Detect which cell encompasses the target text, then output its (x, y) center coordinate. 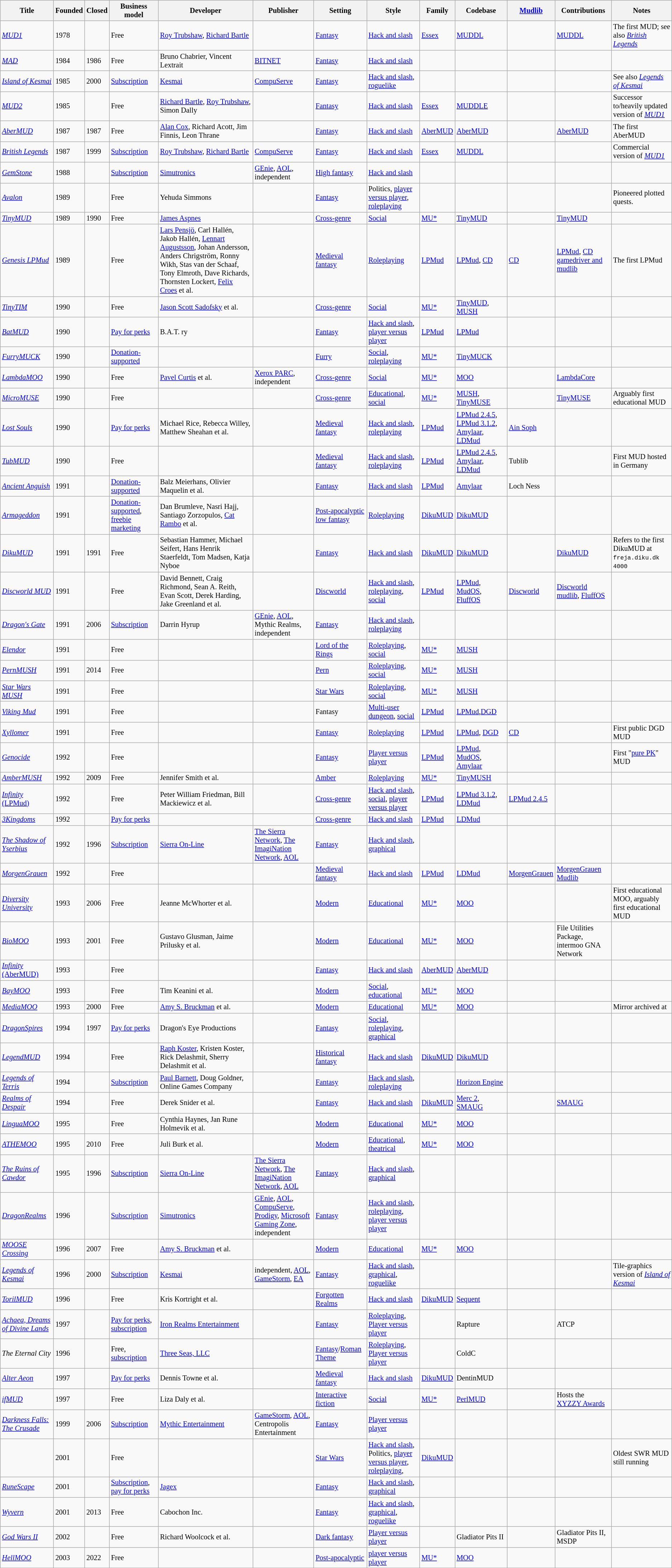
Business model (134, 10)
Donation-supported, freebie marketing (134, 515)
Dragon's Gate (27, 625)
Legends of Kesmai (27, 1274)
Richard Bartle, Roy Trubshaw, Simon Dally (206, 106)
First public DGD MUD (642, 732)
Family (437, 10)
Pay for perks, subscription (134, 1324)
Tublib (531, 461)
LPMud, CD gamedriver and mudlib (583, 260)
Oldest SWR MUD still running (642, 1458)
Infinity (AberMUD) (27, 970)
Juli Burk et al. (206, 1144)
Alan Cox, Richard Acott, Jim Finnis, Leon Thrane (206, 131)
MorgenGrauen Mudlib (583, 874)
SMAUG (583, 1103)
First "pure PK" MUD (642, 757)
GEnie, AOL, CompuServe, Prodigy, Microsoft Gaming Zone, independent (283, 1216)
Derek Snider et al. (206, 1103)
Forgotten Realms (340, 1299)
DragonSpires (27, 1028)
Educational, social (393, 398)
Fantasy/Roman Theme (340, 1354)
Tim Keanini et al. (206, 991)
2014 (97, 670)
2009 (97, 778)
Hack and slash, roguelike (393, 81)
Discworld mudlib, FluffOS (583, 591)
Hack and slash, social, player versus player (393, 799)
TubMUD (27, 461)
GameStorm, AOL, Centropolis Entertainment (283, 1424)
BayMOO (27, 991)
Paul Barnett, Doug Goldner, Online Games Company (206, 1082)
LPMud 2.4.5, LPMud 3.1.2, Amylaar, LDMud (481, 428)
Loch Ness (531, 486)
Publisher (283, 10)
Social, roleplaying, graphical (393, 1028)
James Aspnes (206, 218)
The first AberMUD (642, 131)
Contri­butions (583, 10)
GEnie, AOL, independent (283, 173)
LegendMUD (27, 1057)
LPMud 3.1.2, LDMud (481, 799)
The first MUD; see also British Legends (642, 36)
See also Legends of Kesmai (642, 81)
Amber (340, 778)
Codebase (481, 10)
Viking Mud (27, 712)
Liza Daly et al. (206, 1399)
Achaea, Dreams of Divine Lands (27, 1324)
Island of Kesmai (27, 81)
LPMud, MudOS, Amylaar (481, 757)
1988 (70, 173)
Diversity University (27, 903)
Founded (70, 10)
TinyTIM (27, 307)
Infinity (LPMud) (27, 799)
Cabochon Inc. (206, 1512)
Balz Meierhans, Olivier Maquelin et al. (206, 486)
LinguaMOO (27, 1124)
BatMUD (27, 332)
Amylaar (481, 486)
Setting (340, 10)
Cynthia Haynes, Jan Rune Holmevik et al. (206, 1124)
Peter William Friedman, Bill Mackiewicz et al. (206, 799)
Furry (340, 357)
MUD2 (27, 106)
Genesis LPMud (27, 260)
Genocide (27, 757)
Tile-graphics version of Island of Kesmai (642, 1274)
Avalon (27, 198)
British Legends (27, 152)
1986 (97, 61)
Social, educational (393, 991)
PernMUSH (27, 670)
Post-apocalyptic low fantasy (340, 515)
Ain Soph (531, 428)
Pern (340, 670)
Elendor (27, 650)
player versus player (393, 1558)
LPMud, CD (481, 260)
The first LPMud (642, 260)
Star Wars MUSH (27, 691)
Wyvern (27, 1512)
LPMud,DGD (481, 712)
2013 (97, 1512)
God Wars II (27, 1537)
GEnie, AOL, Mythic Realms, independent (283, 625)
Dennis Towne et al. (206, 1378)
Rapture (481, 1324)
First educational MOO, arguably first educational MUD (642, 903)
Ancient Anguish (27, 486)
Gustavo Glusman, Jaime Prilusky et al. (206, 941)
First MUD hosted in Germany (642, 461)
TinyMUSH (481, 778)
MUSH, TinyMUSE (481, 398)
The Shadow of Yserbius (27, 844)
MUD1 (27, 36)
1984 (70, 61)
Horizon Engine (481, 1082)
PerlMUD (481, 1399)
GemStone (27, 173)
Sebastian Hammer, Michael Seifert, Hans Henrik Staerfeldt, Tom Madsen, Katja Nyboe (206, 553)
LambdaMOO (27, 378)
Hosts the XYZZY Awards (583, 1399)
Lord of the Rings (340, 650)
Mudlib (531, 10)
Dark fantasy (340, 1537)
Darrin Hyrup (206, 625)
Educational, theatrical (393, 1144)
DragonRealms (27, 1216)
Lost Souls (27, 428)
BITNET (283, 61)
Michael Rice, Rebecca Willey, Matthew Sheahan et al. (206, 428)
Historical fantasy (340, 1057)
Multi-user dungeon, social (393, 712)
TorilMUD (27, 1299)
The Eternal City (27, 1354)
Kris Kortright et al. (206, 1299)
2010 (97, 1144)
Realms of Despair (27, 1103)
Dan Brumleve, Nasri Hajj, Santiago Zorzopulos, Cat Rambo et al. (206, 515)
The Ruins of Cawdor (27, 1173)
Mirror archived at (642, 1007)
Three Seas, LLC (206, 1354)
2002 (70, 1537)
Title (27, 10)
Post-apocalyptic (340, 1558)
LPMud, DGD (481, 732)
Jason Scott Sadofsky et al. (206, 307)
Darkness Falls: The Crusade (27, 1424)
MOOSE Crossing (27, 1249)
Hack and slash, roleplaying, social (393, 591)
Discworld MUD (27, 591)
2003 (70, 1558)
LPMud 2.4.5, Amylaar, LDMud (481, 461)
Armageddon (27, 515)
BioMOO (27, 941)
Jennifer Smith et al. (206, 778)
Sequent (481, 1299)
Developer (206, 10)
ifMUD (27, 1399)
MicroMUSE (27, 398)
Xyllomer (27, 732)
Interactive fiction (340, 1399)
Subscription, pay for perks (134, 1487)
Richard Woolcock et al. (206, 1537)
Social, roleplaying (393, 357)
Dragon's Eye Productions (206, 1028)
Free, subscription (134, 1354)
David Bennett, Craig Richmond, Sean A. Reith, Evan Scott, Derek Harding, Jake Greenland et al. (206, 591)
DentinMUD (481, 1378)
MAD (27, 61)
Legends of Terris (27, 1082)
Closed (97, 10)
Hack and slash, Politics, player versus player, roleplaying, (393, 1458)
Iron Realms Entertainment (206, 1324)
B.A.T. ry (206, 332)
ColdC (481, 1354)
Gladiator Pits II, MSDP (583, 1537)
HellMOO (27, 1558)
2007 (97, 1249)
Xerox PARC, independent (283, 378)
RuneScape (27, 1487)
MediaMOO (27, 1007)
Jagex (206, 1487)
Bruno Chabrier, Vincent Lextrait (206, 61)
Arguably first educational MUD (642, 398)
ATHEMOO (27, 1144)
FurryMUCK (27, 357)
Pavel Curtis et al. (206, 378)
Notes (642, 10)
Merc 2, SMAUG (481, 1103)
Raph Koster, Kristen Koster, Rick Delashmit, Sherry Delashmit et al. (206, 1057)
Commercial version of MUD1 (642, 152)
Style (393, 10)
AmberMUSH (27, 778)
LPMud, MudOS, FluffOS (481, 591)
Successor to/heavily updated version of MUD1 (642, 106)
Gladiator Pits II (481, 1537)
1978 (70, 36)
ATCP (583, 1324)
Yehuda Simmons (206, 198)
Politics, player versus player, roleplaying (393, 198)
High fantasy (340, 173)
LPMud 2.4.5 (531, 799)
3Kingdoms (27, 820)
File Utilities Package, intermoo GNA Network (583, 941)
Hack and slash, player versus player (393, 332)
2022 (97, 1558)
LambdaCore (583, 378)
TinyMUCK (481, 357)
Refers to the first DikuMUD at freja.diku.dk 4000 (642, 553)
Hack and slash, roleplaying, player versus player (393, 1216)
MUDDLE (481, 106)
TinyMUD, MUSH (481, 307)
independent, AOL, GameStorm, EA (283, 1274)
Pioneered plotted quests. (642, 198)
Alter Aeon (27, 1378)
TinyMUSE (583, 398)
Jeanne McWhorter et al. (206, 903)
Mythic Entertainment (206, 1424)
